Capture the cell that displays the provided text and extract its [X, Y] central coordinate. 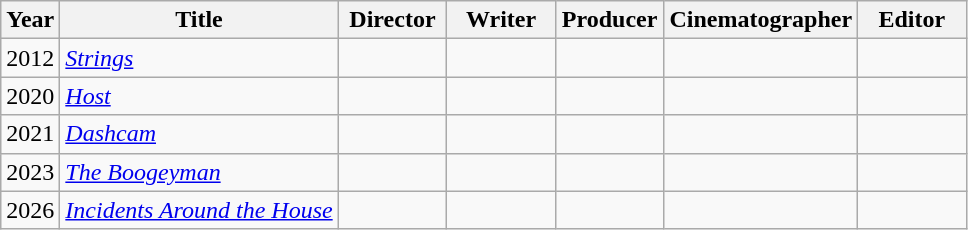
2021 [30, 134]
The Boogeyman [199, 172]
Writer [502, 20]
Editor [912, 20]
Year [30, 20]
Producer [610, 20]
2026 [30, 210]
Title [199, 20]
Host [199, 96]
Cinematographer [761, 20]
Dashcam [199, 134]
Director [392, 20]
2020 [30, 96]
2023 [30, 172]
Incidents Around the House [199, 210]
2012 [30, 58]
Strings [199, 58]
